Detect which cell encompasses the target text, then output its (x, y) center coordinate. 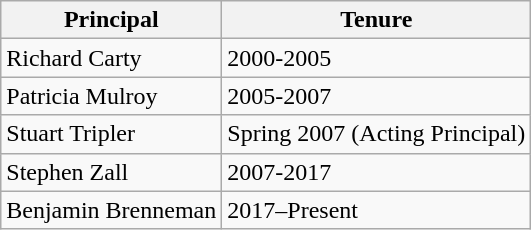
2007-2017 (376, 172)
Spring 2007 (Acting Principal) (376, 134)
Stephen Zall (112, 172)
2017–Present (376, 210)
2005-2007 (376, 96)
Benjamin Brenneman (112, 210)
Patricia Mulroy (112, 96)
Principal (112, 20)
Richard Carty (112, 58)
Stuart Tripler (112, 134)
2000-2005 (376, 58)
Tenure (376, 20)
